Extract the [X, Y] coordinate from the center of the cell holding the provided text.  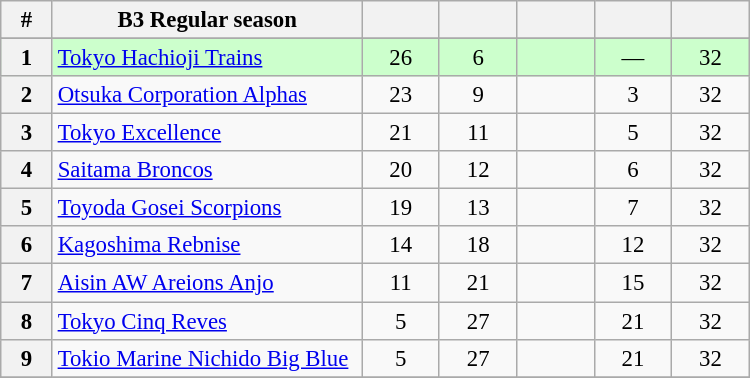
Kagoshima Rebnise [207, 245]
Toyoda Gosei Scorpions [207, 208]
Tokyo Cinq Reves [207, 321]
14 [400, 245]
20 [400, 170]
19 [400, 208]
15 [632, 283]
Tokyo Excellence [207, 133]
Tokyo Hachioji Trains [207, 58]
B3 Regular season [207, 20]
4 [27, 170]
23 [400, 95]
2 [27, 95]
1 [27, 58]
18 [478, 245]
Tokio Marine Nichido Big Blue [207, 358]
# [27, 20]
Otsuka Corporation Alphas [207, 95]
Aisin AW Areions Anjo [207, 283]
— [632, 58]
Saitama Broncos [207, 170]
8 [27, 321]
13 [478, 208]
26 [400, 58]
